Find where the given text appears and provide that cell's center as (x, y) coordinate. 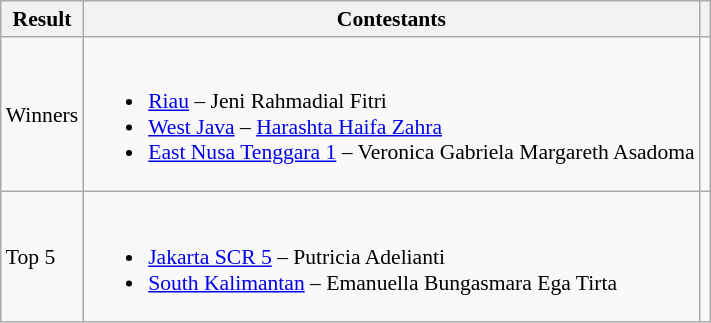
Contestants (391, 19)
Riau – Jeni Rahmadial FitriWest Java – Harashta Haifa ZahraEast Nusa Tenggara 1 – Veronica Gabriela Margareth Asadoma (391, 114)
Jakarta SCR 5 – Putricia AdeliantiSouth Kalimantan – Emanuella Bungasmara Ega Tirta (391, 257)
Result (42, 19)
Winners (42, 114)
Top 5 (42, 257)
